Scan for the cell matching the given text and deliver its (X, Y) coordinate at center. 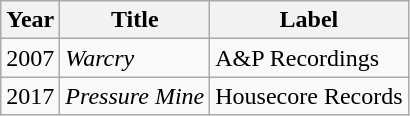
2017 (30, 96)
Title (135, 20)
Warcry (135, 58)
Housecore Records (309, 96)
2007 (30, 58)
Pressure Mine (135, 96)
Label (309, 20)
Year (30, 20)
A&P Recordings (309, 58)
